Provide the (X, Y) coordinate of the cell's center where the given text is located.  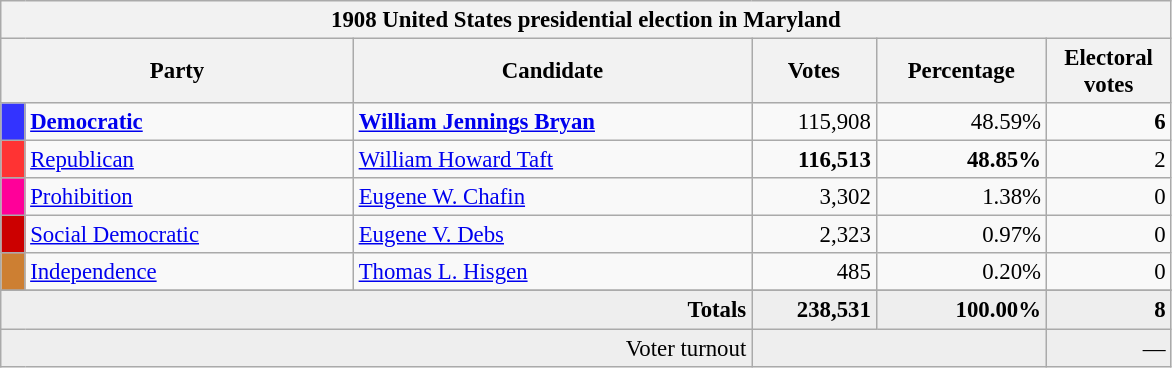
Percentage (961, 72)
Votes (814, 72)
0.20% (961, 273)
Totals (376, 310)
Party (178, 72)
— (1108, 348)
100.00% (961, 310)
238,531 (814, 310)
Prohibition (189, 197)
Candidate (552, 72)
William Howard Taft (552, 160)
Eugene W. Chafin (552, 197)
Republican (189, 160)
2 (1108, 160)
Democratic (189, 122)
3,302 (814, 197)
Electoral votes (1108, 72)
48.85% (961, 160)
48.59% (961, 122)
Eugene V. Debs (552, 235)
8 (1108, 310)
1.38% (961, 197)
Social Democratic (189, 235)
Voter turnout (376, 348)
Thomas L. Hisgen (552, 273)
William Jennings Bryan (552, 122)
6 (1108, 122)
116,513 (814, 160)
1908 United States presidential election in Maryland (586, 20)
0.97% (961, 235)
Independence (189, 273)
485 (814, 273)
2,323 (814, 235)
115,908 (814, 122)
